From the cell containing the given text, extract its center point as [X, Y] coordinate. 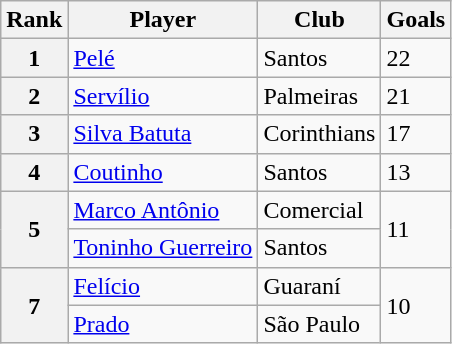
São Paulo [320, 324]
13 [416, 172]
Coutinho [163, 172]
Silva Batuta [163, 134]
Prado [163, 324]
Corinthians [320, 134]
Servílio [163, 96]
21 [416, 96]
Guaraní [320, 286]
1 [34, 58]
5 [34, 229]
Player [163, 20]
Club [320, 20]
22 [416, 58]
Comercial [320, 210]
Felício [163, 286]
7 [34, 305]
10 [416, 305]
2 [34, 96]
Toninho Guerreiro [163, 248]
Rank [34, 20]
Palmeiras [320, 96]
3 [34, 134]
Pelé [163, 58]
4 [34, 172]
Marco Antônio [163, 210]
Goals [416, 20]
11 [416, 229]
17 [416, 134]
